Capture the cell that displays the provided text and extract its [X, Y] central coordinate. 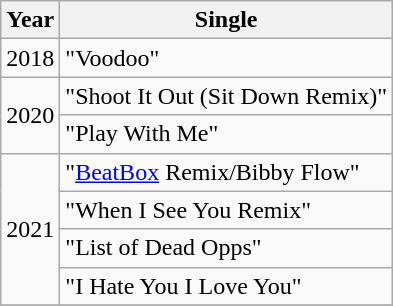
Single [226, 20]
"I Hate You I Love You" [226, 286]
Year [30, 20]
"Shoot It Out (Sit Down Remix)" [226, 96]
2020 [30, 115]
"When I See You Remix" [226, 210]
"List of Dead Opps" [226, 248]
2018 [30, 58]
"Play With Me" [226, 134]
2021 [30, 229]
"Voodoo" [226, 58]
"BeatBox Remix/Bibby Flow" [226, 172]
